Return the (X, Y) coordinate for the center point of the cell that contains the specified text.  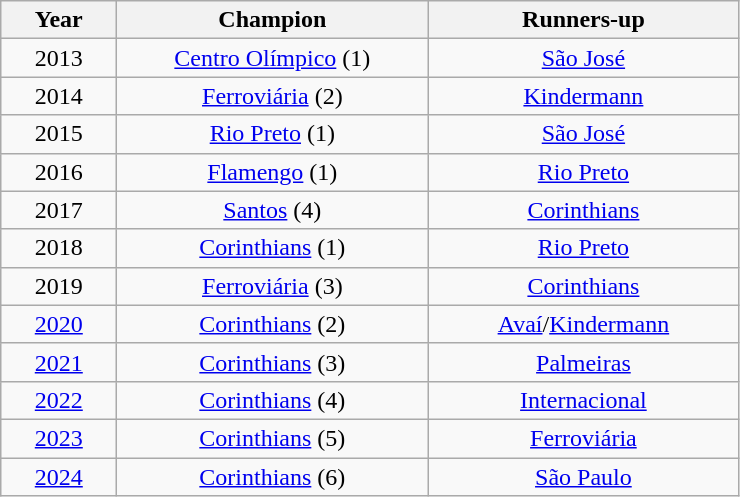
2015 (59, 134)
Ferroviária (3) (272, 286)
Internacional (584, 400)
Ferroviária (584, 438)
2018 (59, 248)
2019 (59, 286)
Rio Preto (1) (272, 134)
Corinthians (3) (272, 362)
Corinthians (5) (272, 438)
Corinthians (4) (272, 400)
2014 (59, 96)
Centro Olímpico (1) (272, 58)
2021 (59, 362)
Year (59, 20)
Runners-up (584, 20)
São Paulo (584, 477)
2017 (59, 210)
Santos (4) (272, 210)
Corinthians (2) (272, 324)
Palmeiras (584, 362)
Champion (272, 20)
Flamengo (1) (272, 172)
2016 (59, 172)
2020 (59, 324)
2024 (59, 477)
Corinthians (6) (272, 477)
2023 (59, 438)
2022 (59, 400)
Kindermann (584, 96)
Corinthians (1) (272, 248)
2013 (59, 58)
Ferroviária (2) (272, 96)
Avaí/Kindermann (584, 324)
